Extract the [X, Y] coordinate from the center of the cell holding the provided text.  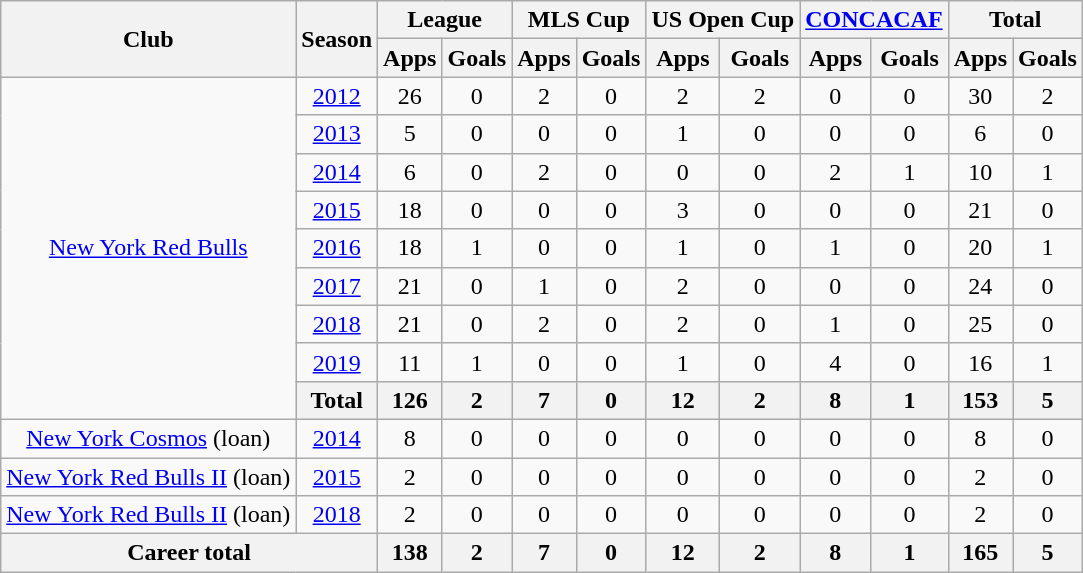
10 [980, 172]
26 [410, 96]
30 [980, 96]
165 [980, 553]
4 [836, 362]
New York Red Bulls [148, 248]
2016 [337, 248]
Club [148, 39]
153 [980, 400]
New York Cosmos (loan) [148, 438]
2019 [337, 362]
Season [337, 39]
138 [410, 553]
US Open Cup [723, 20]
League [445, 20]
3 [683, 210]
MLS Cup [579, 20]
2012 [337, 96]
2013 [337, 134]
126 [410, 400]
11 [410, 362]
16 [980, 362]
24 [980, 286]
2017 [337, 286]
CONCACAF [874, 20]
Career total [190, 553]
20 [980, 248]
25 [980, 324]
